Provide the (x, y) coordinate of the cell's center where the given text is located.  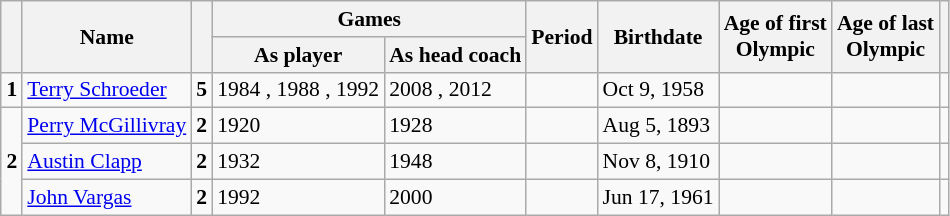
1928 (455, 126)
Age of lastOlympic (886, 36)
1920 (298, 126)
Age of firstOlympic (776, 36)
Oct 9, 1958 (658, 90)
John Vargas (106, 197)
Aug 5, 1893 (658, 126)
Austin Clapp (106, 162)
1 (12, 90)
Nov 8, 1910 (658, 162)
1992 (298, 197)
5 (202, 90)
Jun 17, 1961 (658, 197)
Name (106, 36)
Terry Schroeder (106, 90)
Perry McGillivray (106, 126)
2000 (455, 197)
Birthdate (658, 36)
Games (369, 19)
1932 (298, 162)
As head coach (455, 55)
As player (298, 55)
2008 , 2012 (455, 90)
1948 (455, 162)
1984 , 1988 , 1992 (298, 90)
Period (562, 36)
